Capture the cell that displays the provided text and extract its (X, Y) central coordinate. 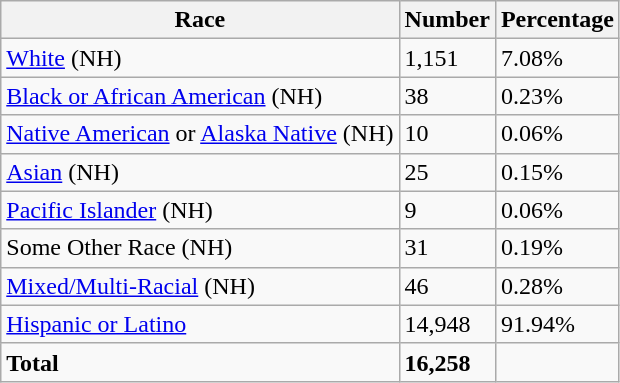
9 (447, 210)
46 (447, 286)
Pacific Islander (NH) (200, 210)
Race (200, 20)
31 (447, 248)
Hispanic or Latino (200, 324)
Native American or Alaska Native (NH) (200, 134)
Percentage (557, 20)
10 (447, 134)
0.19% (557, 248)
Total (200, 362)
0.28% (557, 286)
White (NH) (200, 58)
14,948 (447, 324)
25 (447, 172)
Some Other Race (NH) (200, 248)
Asian (NH) (200, 172)
91.94% (557, 324)
1,151 (447, 58)
Mixed/Multi-Racial (NH) (200, 286)
Number (447, 20)
0.23% (557, 96)
7.08% (557, 58)
38 (447, 96)
0.15% (557, 172)
Black or African American (NH) (200, 96)
16,258 (447, 362)
